Provide the [x, y] coordinate of the cell's center where the given text is located.  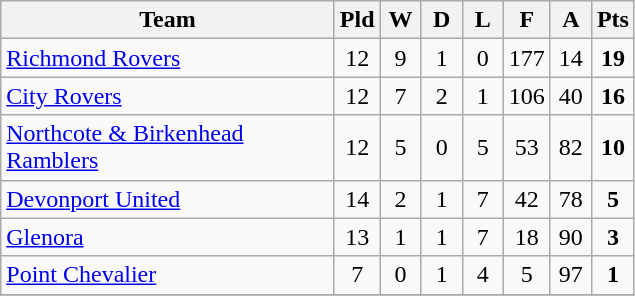
90 [570, 237]
City Rovers [168, 96]
Richmond Rovers [168, 58]
Point Chevalier [168, 275]
Devonport United [168, 199]
97 [570, 275]
Northcote & Birkenhead Ramblers [168, 148]
D [442, 20]
42 [526, 199]
Glenora [168, 237]
106 [526, 96]
A [570, 20]
16 [612, 96]
19 [612, 58]
78 [570, 199]
9 [400, 58]
F [526, 20]
W [400, 20]
Pts [612, 20]
L [482, 20]
18 [526, 237]
Team [168, 20]
3 [612, 237]
13 [357, 237]
82 [570, 148]
53 [526, 148]
10 [612, 148]
Pld [357, 20]
4 [482, 275]
177 [526, 58]
40 [570, 96]
